Identify which cell holds the provided text, then report its [X, Y] central coordinate. 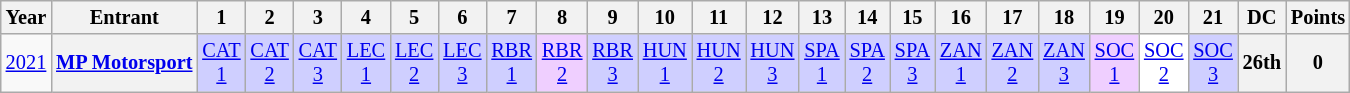
15 [912, 17]
ZAN2 [1013, 63]
HUN2 [719, 63]
11 [719, 17]
10 [665, 17]
5 [414, 17]
LEC3 [462, 63]
RBR2 [562, 63]
18 [1064, 17]
HUN1 [665, 63]
SPA1 [822, 63]
12 [773, 17]
21 [1212, 17]
19 [1114, 17]
SOC3 [1212, 63]
LEC2 [414, 63]
HUN3 [773, 63]
8 [562, 17]
CAT2 [270, 63]
LEC1 [366, 63]
MP Motorsport [124, 63]
2021 [26, 63]
6 [462, 17]
3 [318, 17]
14 [868, 17]
DC [1262, 17]
SPA3 [912, 63]
RBR1 [511, 63]
1 [221, 17]
RBR3 [612, 63]
16 [961, 17]
SPA2 [868, 63]
ZAN3 [1064, 63]
17 [1013, 17]
13 [822, 17]
7 [511, 17]
20 [1164, 17]
SOC2 [1164, 63]
SOC1 [1114, 63]
9 [612, 17]
0 [1318, 63]
Year [26, 17]
4 [366, 17]
Entrant [124, 17]
2 [270, 17]
CAT3 [318, 63]
ZAN1 [961, 63]
26th [1262, 63]
CAT1 [221, 63]
Points [1318, 17]
